For the text-containing cell, return its midpoint in (x, y) coordinate format. 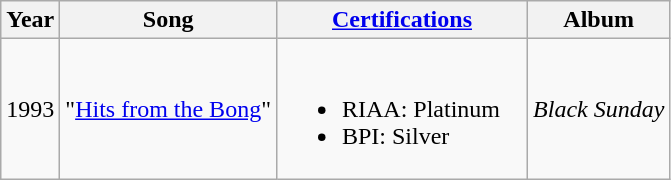
Year (30, 20)
RIAA: PlatinumBPI: Silver (402, 109)
Black Sunday (599, 109)
Song (168, 20)
1993 (30, 109)
Album (599, 20)
Certifications (402, 20)
"Hits from the Bong" (168, 109)
